For the text-containing cell, return its midpoint in [x, y] coordinate format. 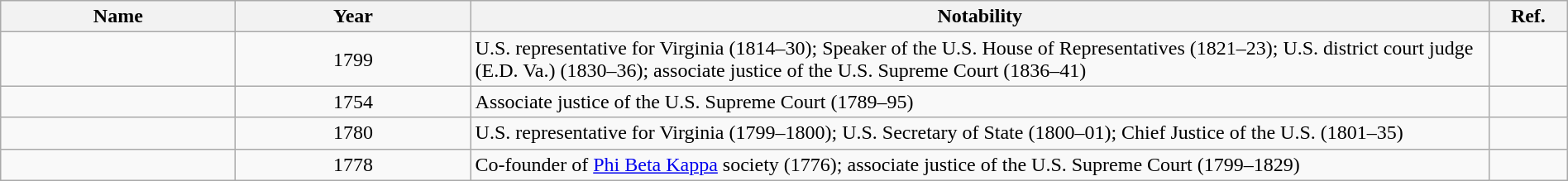
1780 [353, 133]
1778 [353, 164]
Co-founder of Phi Beta Kappa society (1776); associate justice of the U.S. Supreme Court (1799–1829) [979, 164]
Ref. [1528, 17]
Year [353, 17]
1799 [353, 60]
Associate justice of the U.S. Supreme Court (1789–95) [979, 102]
U.S. representative for Virginia (1799–1800); U.S. Secretary of State (1800–01); Chief Justice of the U.S. (1801–35) [979, 133]
Name [118, 17]
1754 [353, 102]
Notability [979, 17]
